Return the (X, Y) coordinate for the center point of the cell that contains the specified text.  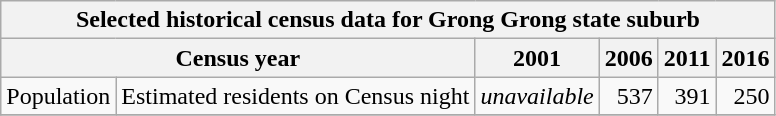
391 (687, 96)
unavailable (537, 96)
2006 (628, 58)
Selected historical census data for Grong Grong state suburb (388, 20)
Census year (238, 58)
2016 (746, 58)
2011 (687, 58)
2001 (537, 58)
Estimated residents on Census night (296, 96)
Population (58, 96)
250 (746, 96)
537 (628, 96)
